Determine the (x, y) coordinate at the center of the cell enclosing the given text.  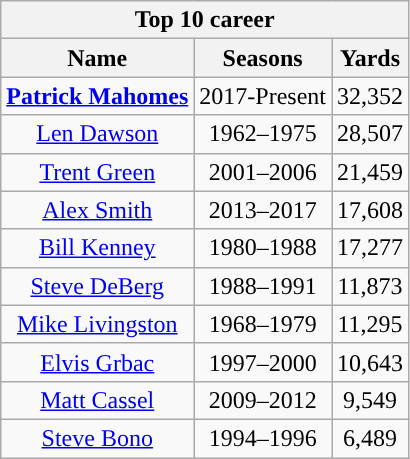
32,352 (370, 96)
6,489 (370, 438)
Mike Livingston (98, 324)
11,295 (370, 324)
2009–2012 (263, 400)
Top 10 career (205, 20)
28,507 (370, 134)
Yards (370, 58)
Bill Kenney (98, 248)
10,643 (370, 362)
Name (98, 58)
17,277 (370, 248)
1997–2000 (263, 362)
17,608 (370, 210)
Steve Bono (98, 438)
Patrick Mahomes (98, 96)
Elvis Grbac (98, 362)
Steve DeBerg (98, 286)
Trent Green (98, 172)
1994–1996 (263, 438)
1968–1979 (263, 324)
21,459 (370, 172)
1962–1975 (263, 134)
1988–1991 (263, 286)
1980–1988 (263, 248)
Seasons (263, 58)
Matt Cassel (98, 400)
Len Dawson (98, 134)
2001–2006 (263, 172)
9,549 (370, 400)
Alex Smith (98, 210)
11,873 (370, 286)
2013–2017 (263, 210)
2017-Present (263, 96)
